Identify which cell holds the provided text, then report its [X, Y] central coordinate. 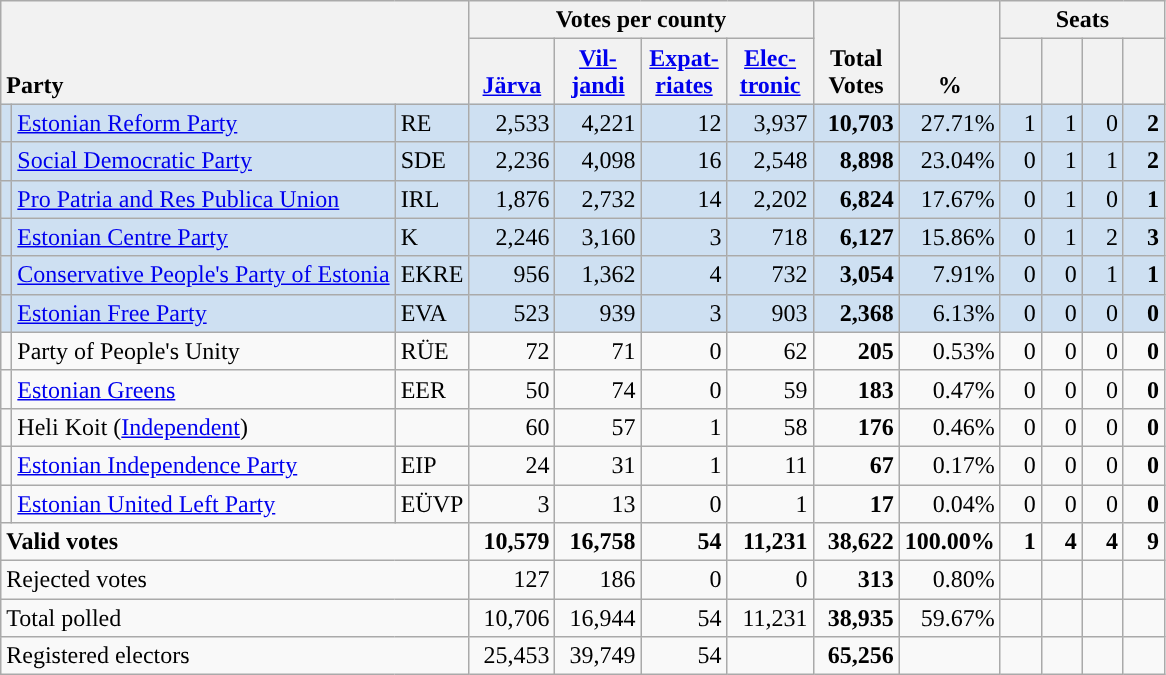
15.86% [950, 237]
25,453 [512, 656]
Pro Patria and Res Publica Union [204, 199]
27.71% [950, 123]
72 [512, 351]
Conservative People's Party of Estonia [204, 275]
6,127 [856, 237]
3,160 [598, 237]
31 [598, 465]
100.00% [950, 542]
EIP [432, 465]
183 [856, 389]
16 [684, 161]
10,703 [856, 123]
0.80% [950, 580]
16,944 [598, 618]
4,098 [598, 161]
EKRE [432, 275]
523 [512, 313]
Estonian Reform Party [204, 123]
2,246 [512, 237]
EVA [432, 313]
57 [598, 427]
10,706 [512, 618]
RÜE [432, 351]
10,579 [512, 542]
2,732 [598, 199]
313 [856, 580]
Seats [1082, 20]
956 [512, 275]
732 [770, 275]
Social Democratic Party [204, 161]
59.67% [950, 618]
0.46% [950, 427]
Total Votes [856, 52]
205 [856, 351]
39,749 [598, 656]
13 [598, 503]
0.17% [950, 465]
3,937 [770, 123]
7.91% [950, 275]
4,221 [598, 123]
0.04% [950, 503]
17.67% [950, 199]
0.47% [950, 389]
Registered electors [235, 656]
Vil- jandi [598, 72]
Elec- tronic [770, 72]
Rejected votes [235, 580]
14 [684, 199]
SDE [432, 161]
903 [770, 313]
2,236 [512, 161]
59 [770, 389]
2,533 [512, 123]
0.53% [950, 351]
176 [856, 427]
17 [856, 503]
Valid votes [235, 542]
1,876 [512, 199]
939 [598, 313]
71 [598, 351]
Expat- riates [684, 72]
IRL [432, 199]
K [432, 237]
50 [512, 389]
62 [770, 351]
Party of People's Unity [204, 351]
16,758 [598, 542]
24 [512, 465]
% [950, 52]
60 [512, 427]
38,935 [856, 618]
EÜVP [432, 503]
127 [512, 580]
Heli Koit (Independent) [204, 427]
Estonian Centre Party [204, 237]
RE [432, 123]
Votes per county [641, 20]
Estonian Greens [204, 389]
8,898 [856, 161]
58 [770, 427]
67 [856, 465]
718 [770, 237]
9 [1144, 542]
Estonian United Left Party [204, 503]
Järva [512, 72]
23.04% [950, 161]
2,202 [770, 199]
Total polled [235, 618]
38,622 [856, 542]
Party [235, 52]
12 [684, 123]
Estonian Independence Party [204, 465]
2,368 [856, 313]
11 [770, 465]
2,548 [770, 161]
3,054 [856, 275]
6.13% [950, 313]
74 [598, 389]
186 [598, 580]
6,824 [856, 199]
1,362 [598, 275]
Estonian Free Party [204, 313]
65,256 [856, 656]
EER [432, 389]
